Return [x, y] of the center of cell containing provided text 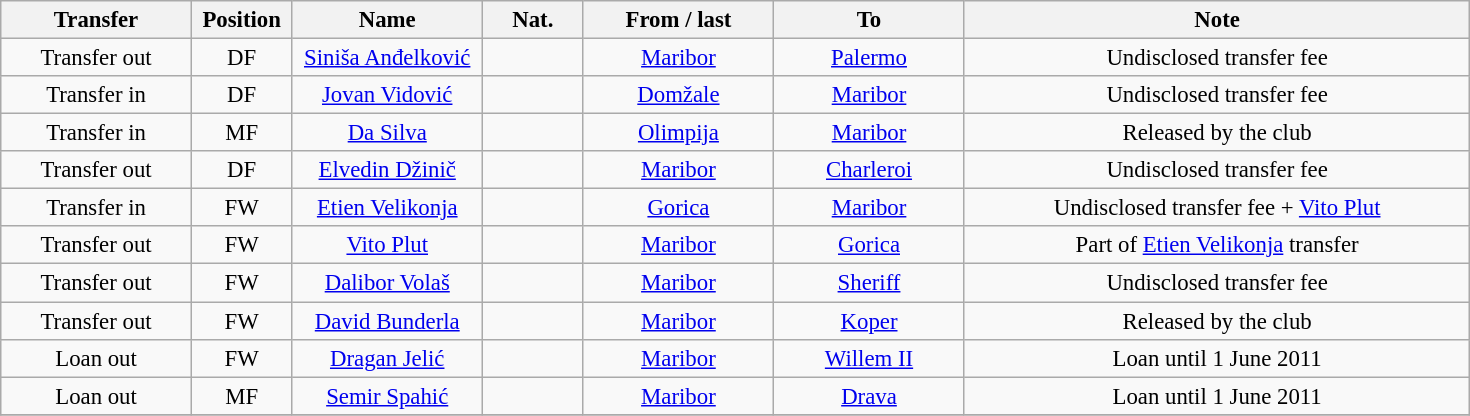
Jovan Vidović [388, 95]
Willem II [870, 358]
Dalibor Volaš [388, 283]
Part of Etien Velikonja transfer [1217, 245]
Koper [870, 321]
From / last [678, 20]
Note [1217, 20]
Olimpija [678, 133]
Siniša Anđelković [388, 58]
Position [242, 20]
Undisclosed transfer fee + Vito Plut [1217, 208]
Sheriff [870, 283]
Transfer [96, 20]
Etien Velikonja [388, 208]
Elvedin Džinič [388, 170]
Drava [870, 396]
Palermo [870, 58]
Da Silva [388, 133]
Nat. [534, 20]
To [870, 20]
Charleroi [870, 170]
David Bunderla [388, 321]
Domžale [678, 95]
Name [388, 20]
Semir Spahić [388, 396]
Dragan Jelić [388, 358]
Vito Plut [388, 245]
